Return the (x, y) coordinate for the center point of the cell that contains the specified text.  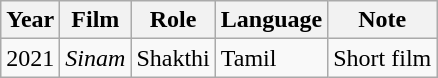
Role (173, 20)
Language (271, 20)
Shakthi (173, 58)
Note (382, 20)
Short film (382, 58)
Sinam (96, 58)
Tamil (271, 58)
Film (96, 20)
Year (30, 20)
2021 (30, 58)
